Scan for the cell matching the given text and deliver its (X, Y) coordinate at center. 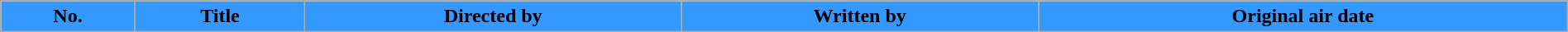
Written by (860, 16)
No. (68, 16)
Title (220, 16)
Original air date (1303, 16)
Directed by (493, 16)
